For the text-containing cell, return its midpoint in [X, Y] coordinate format. 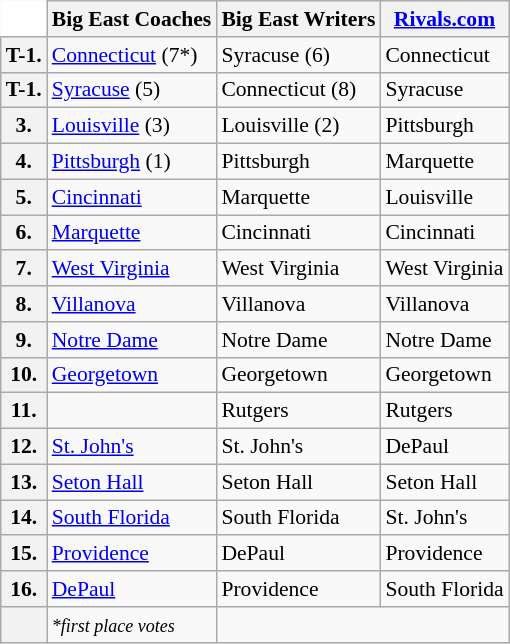
Louisville (2) [298, 126]
6. [24, 233]
Pittsburgh (1) [132, 162]
Louisville (3) [132, 126]
14. [24, 518]
Big East Coaches [132, 19]
11. [24, 411]
Connecticut [444, 55]
7. [24, 269]
Syracuse (5) [132, 90]
15. [24, 554]
13. [24, 482]
Syracuse [444, 90]
12. [24, 447]
9. [24, 340]
Connecticut (7*) [132, 55]
Rivals.com [444, 19]
Louisville [444, 197]
*first place votes [132, 625]
5. [24, 197]
Connecticut (8) [298, 90]
Syracuse (6) [298, 55]
Big East Writers [298, 19]
4. [24, 162]
10. [24, 375]
8. [24, 304]
16. [24, 589]
3. [24, 126]
